From the cell containing the given text, extract its center point as [x, y] coordinate. 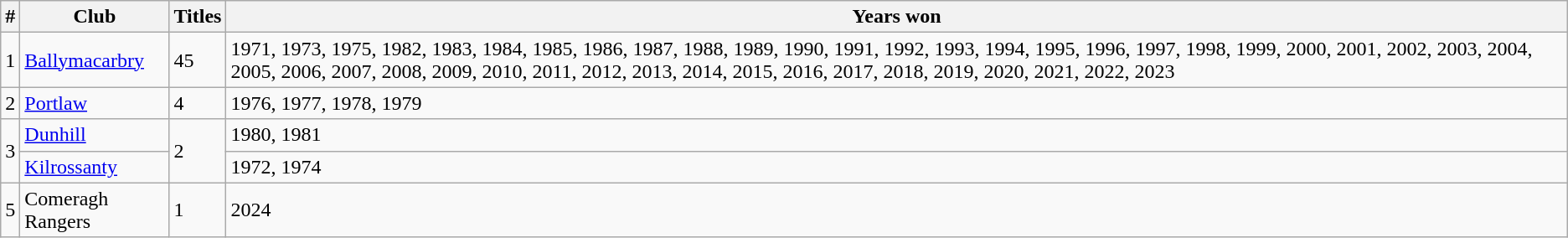
1976, 1977, 1978, 1979 [896, 103]
Club [95, 17]
2024 [896, 210]
1980, 1981 [896, 135]
# [10, 17]
Years won [896, 17]
Ballymacarbry [95, 60]
3 [10, 151]
Dunhill [95, 135]
Kilrossanty [95, 167]
Titles [198, 17]
45 [198, 60]
Comeragh Rangers [95, 210]
5 [10, 210]
Portlaw [95, 103]
1972, 1974 [896, 167]
4 [198, 103]
